Find where the given text appears and provide that cell's center as [x, y] coordinate. 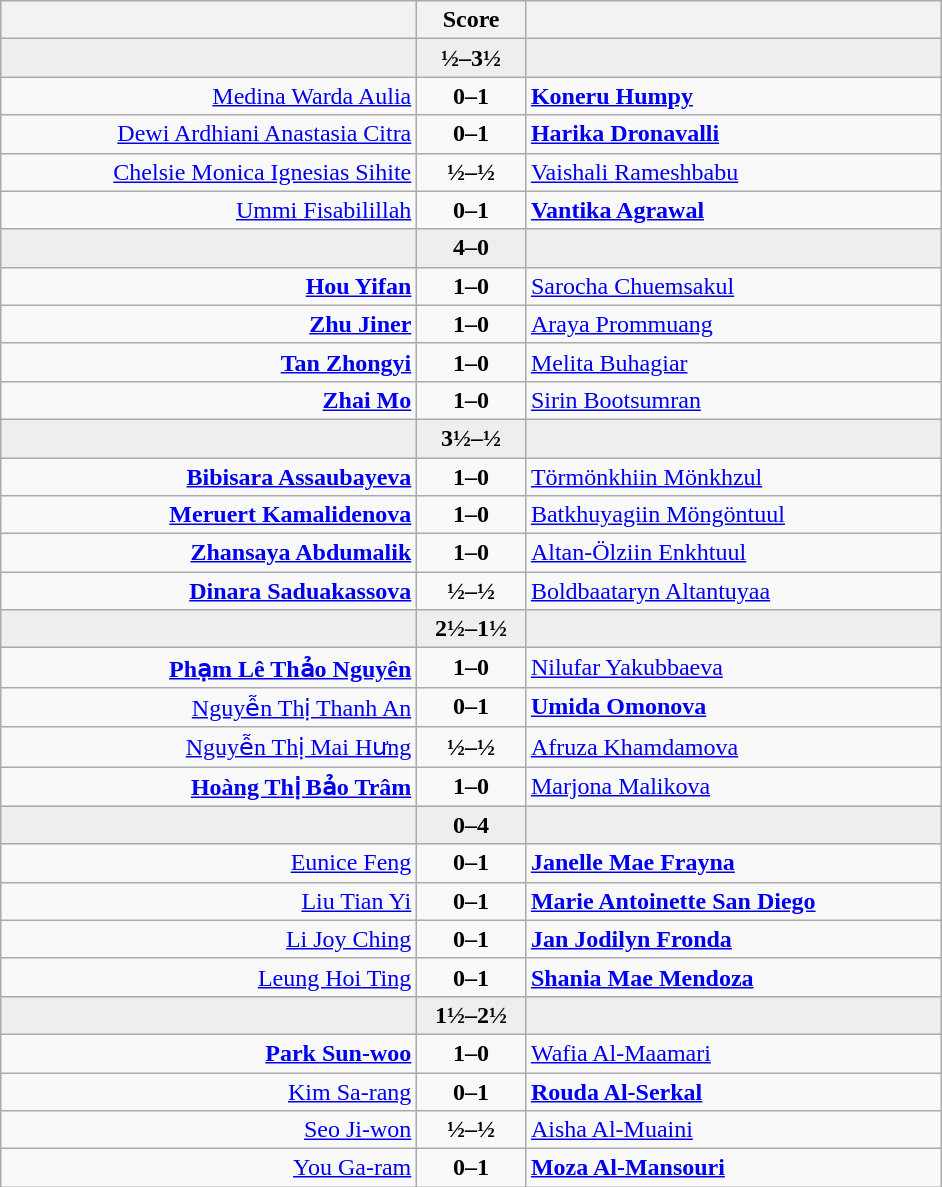
Törmönkhiin Mönkhzul [733, 477]
Zhai Mo [209, 400]
Altan-Ölziin Enkhtuul [733, 553]
Harika Dronavalli [733, 134]
Araya Prommuang [733, 324]
Boldbaataryn Altantuyaa [733, 591]
Dewi Ardhiani Anastasia Citra [209, 134]
Bibisara Assaubayeva [209, 477]
Shania Mae Mendoza [733, 977]
Janelle Mae Frayna [733, 863]
Umida Omonova [733, 707]
Moza Al-Mansouri [733, 1168]
Nguyễn Thị Thanh An [209, 707]
Dinara Saduakassova [209, 591]
Kim Sa-rang [209, 1091]
Zhu Jiner [209, 324]
Nguyễn Thị Mai Hưng [209, 747]
Zhansaya Abdumalik [209, 553]
4–0 [472, 248]
1½–2½ [472, 1015]
Liu Tian Yi [209, 901]
Wafia Al-Maamari [733, 1053]
Medina Warda Aulia [209, 96]
Jan Jodilyn Fronda [733, 939]
Hoàng Thị Bảo Trâm [209, 786]
Sirin Bootsumran [733, 400]
Nilufar Yakubbaeva [733, 668]
You Ga-ram [209, 1168]
Leung Hoi Ting [209, 977]
Phạm Lê Thảo Nguyên [209, 668]
Chelsie Monica Ignesias Sihite [209, 172]
Batkhuyagiin Möngöntuul [733, 515]
Li Joy Ching [209, 939]
Park Sun-woo [209, 1053]
Afruza Khamdamova [733, 747]
Eunice Feng [209, 863]
Vantika Agrawal [733, 210]
½–3½ [472, 58]
3½–½ [472, 438]
Hou Yifan [209, 286]
Koneru Humpy [733, 96]
Sarocha Chuemsakul [733, 286]
Marie Antoinette San Diego [733, 901]
0–4 [472, 825]
Score [472, 20]
Aisha Al-Muaini [733, 1130]
Melita Buhagiar [733, 362]
Vaishali Rameshbabu [733, 172]
Marjona Malikova [733, 786]
Ummi Fisabilillah [209, 210]
Meruert Kamalidenova [209, 515]
Seo Ji-won [209, 1130]
Tan Zhongyi [209, 362]
Rouda Al-Serkal [733, 1091]
2½–1½ [472, 629]
